Detect which cell encompasses the target text, then output its (X, Y) center coordinate. 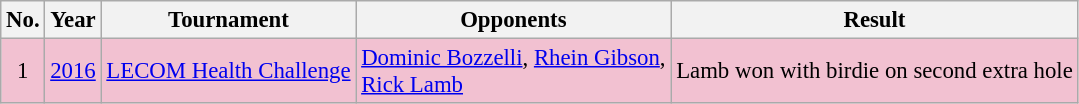
2016 (73, 72)
Lamb won with birdie on second extra hole (874, 72)
Tournament (228, 20)
Dominic Bozzelli, Rhein Gibson, Rick Lamb (514, 72)
LECOM Health Challenge (228, 72)
Year (73, 20)
1 (23, 72)
Result (874, 20)
No. (23, 20)
Opponents (514, 20)
